Search for the cell housing the specified text and yield its (x, y) center coordinate. 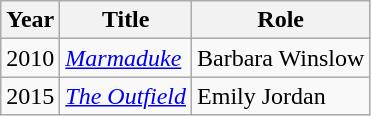
2010 (30, 58)
Role (281, 20)
Year (30, 20)
Emily Jordan (281, 96)
2015 (30, 96)
The Outfield (126, 96)
Barbara Winslow (281, 58)
Marmaduke (126, 58)
Title (126, 20)
